Pinpoint the cell where the given text exists, returning its (X, Y) midpoint coordinate. 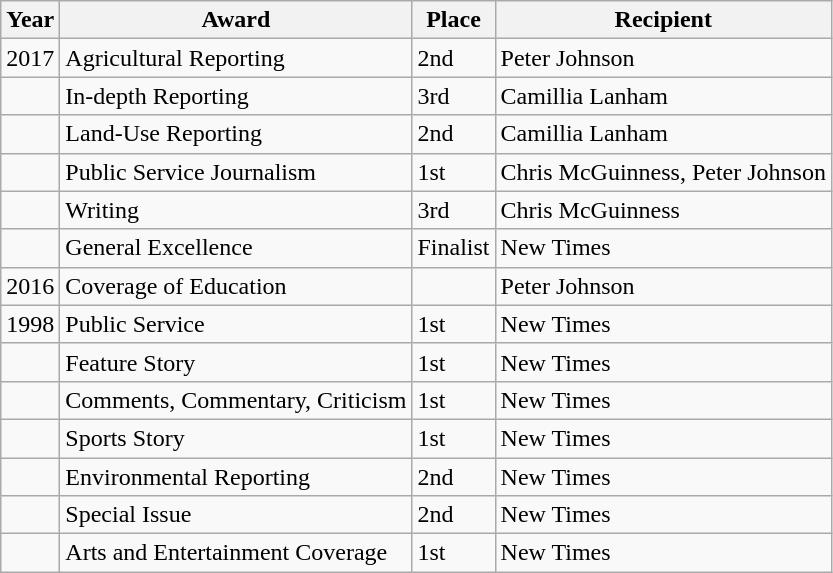
1998 (30, 324)
2016 (30, 286)
2017 (30, 58)
In-depth Reporting (236, 96)
Chris McGuinness, Peter Johnson (663, 172)
Land-Use Reporting (236, 134)
Sports Story (236, 438)
Environmental Reporting (236, 477)
Place (454, 20)
Award (236, 20)
Chris McGuinness (663, 210)
Public Service (236, 324)
Special Issue (236, 515)
Arts and Entertainment Coverage (236, 553)
Writing (236, 210)
Comments, Commentary, Criticism (236, 400)
Feature Story (236, 362)
Agricultural Reporting (236, 58)
Recipient (663, 20)
General Excellence (236, 248)
Finalist (454, 248)
Coverage of Education (236, 286)
Public Service Journalism (236, 172)
Year (30, 20)
